Capture the cell that displays the provided text and extract its [x, y] central coordinate. 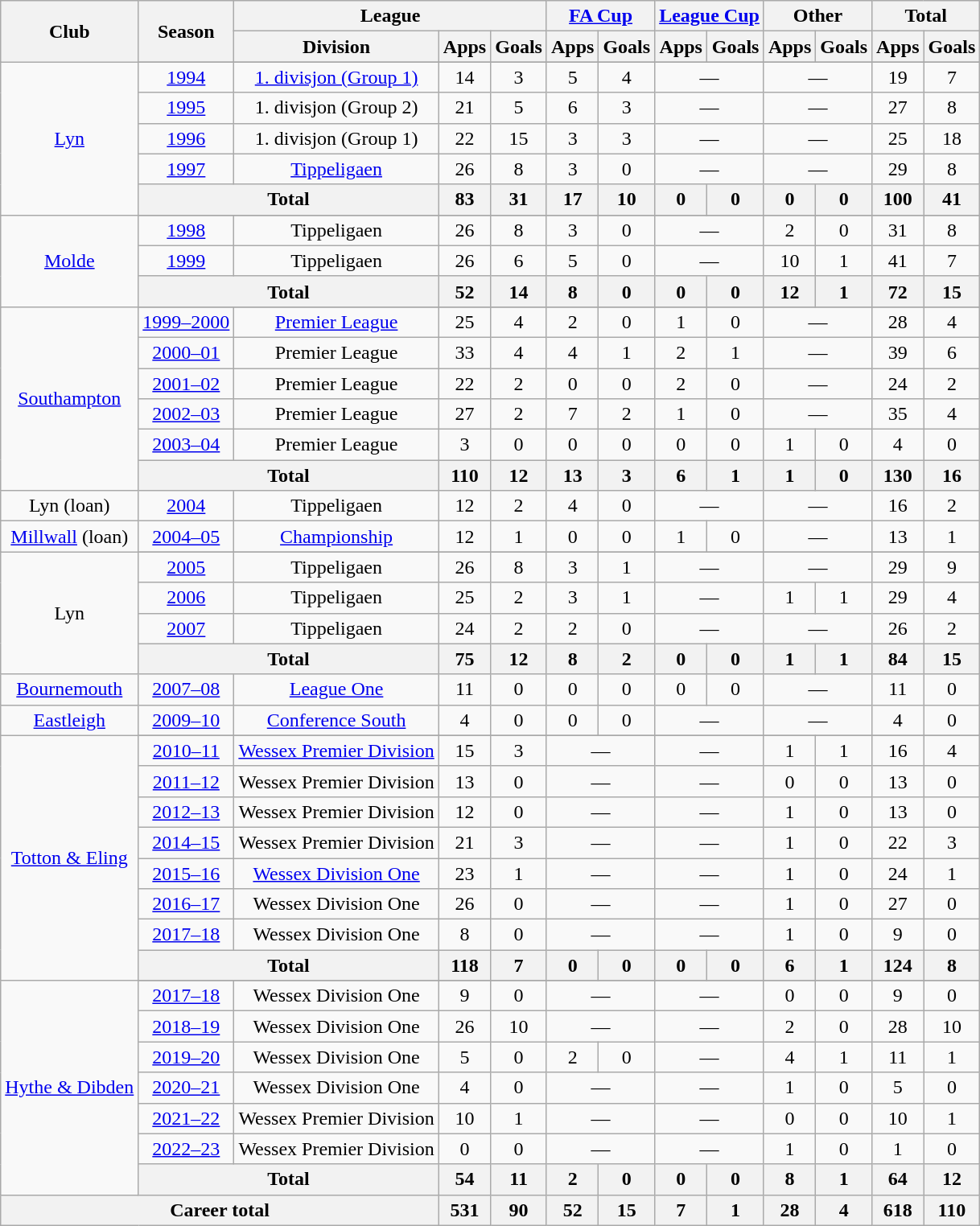
19 [898, 77]
1995 [187, 108]
64 [898, 1179]
Totton & Eling [69, 858]
2021–22 [187, 1118]
Career total [220, 1210]
Bournemouth [69, 689]
23 [464, 873]
90 [519, 1210]
18 [952, 138]
2018–19 [187, 1026]
1997 [187, 169]
17 [572, 200]
2003–04 [187, 445]
531 [464, 1210]
35 [898, 414]
2010–11 [187, 751]
League [391, 16]
2020–21 [187, 1088]
33 [464, 352]
2022–23 [187, 1149]
2006 [187, 598]
2004–05 [187, 537]
Conference South [336, 720]
130 [898, 475]
Division [336, 47]
2005 [187, 567]
1999–2000 [187, 322]
2007 [187, 628]
1994 [187, 77]
75 [464, 659]
1999 [187, 261]
54 [464, 1179]
Molde [69, 261]
2016–17 [187, 904]
2002–03 [187, 414]
2004 [187, 506]
Lyn (loan) [69, 506]
Other [817, 16]
Club [69, 31]
Championship [336, 537]
2014–15 [187, 842]
FA Cup [600, 16]
League Cup [710, 16]
83 [464, 200]
League One [336, 689]
2019–20 [187, 1057]
1998 [187, 230]
2015–16 [187, 873]
1996 [187, 138]
100 [898, 200]
39 [898, 352]
2000–01 [187, 352]
2011–12 [187, 781]
Millwall (loan) [69, 537]
Season [187, 31]
2009–10 [187, 720]
124 [898, 965]
Eastleigh [69, 720]
2001–02 [187, 384]
Hythe & Dibden [69, 1088]
118 [464, 965]
618 [898, 1210]
72 [898, 291]
1. divisjon (Group 2) [336, 108]
2012–13 [187, 812]
2007–08 [187, 689]
84 [898, 659]
Southampton [69, 398]
